Capture the cell that displays the provided text and extract its [x, y] central coordinate. 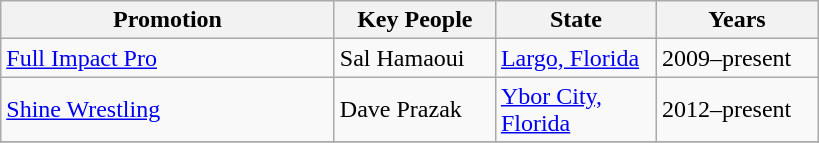
Key People [414, 20]
Full Impact Pro [168, 58]
Sal Hamaoui [414, 58]
Largo, Florida [576, 58]
2009–present [736, 58]
Years [736, 20]
Ybor City, Florida [576, 110]
2012–present [736, 110]
Promotion [168, 20]
State [576, 20]
Dave Prazak [414, 110]
Shine Wrestling [168, 110]
